Return [X, Y] of the center of cell containing provided text 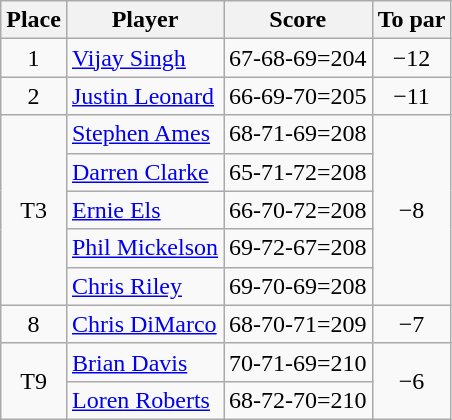
−8 [412, 210]
Phil Mickelson [144, 248]
−12 [412, 58]
1 [34, 58]
66-69-70=205 [298, 96]
68-72-70=210 [298, 400]
Darren Clarke [144, 172]
Brian Davis [144, 362]
T9 [34, 381]
69-72-67=208 [298, 248]
Chris DiMarco [144, 324]
Place [34, 20]
65-71-72=208 [298, 172]
To par [412, 20]
Score [298, 20]
Player [144, 20]
T3 [34, 210]
−6 [412, 381]
66-70-72=208 [298, 210]
8 [34, 324]
68-71-69=208 [298, 134]
Vijay Singh [144, 58]
70-71-69=210 [298, 362]
−7 [412, 324]
Chris Riley [144, 286]
67-68-69=204 [298, 58]
68-70-71=209 [298, 324]
Ernie Els [144, 210]
69-70-69=208 [298, 286]
Justin Leonard [144, 96]
2 [34, 96]
−11 [412, 96]
Stephen Ames [144, 134]
Loren Roberts [144, 400]
